Identify which cell holds the provided text, then report its (x, y) central coordinate. 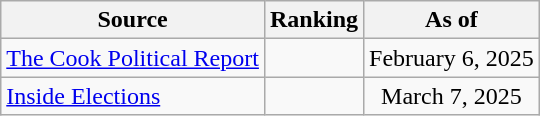
March 7, 2025 (452, 96)
Source (133, 20)
As of (452, 20)
Inside Elections (133, 96)
Ranking (314, 20)
February 6, 2025 (452, 58)
The Cook Political Report (133, 58)
